From the cell containing the given text, extract its center point as (x, y) coordinate. 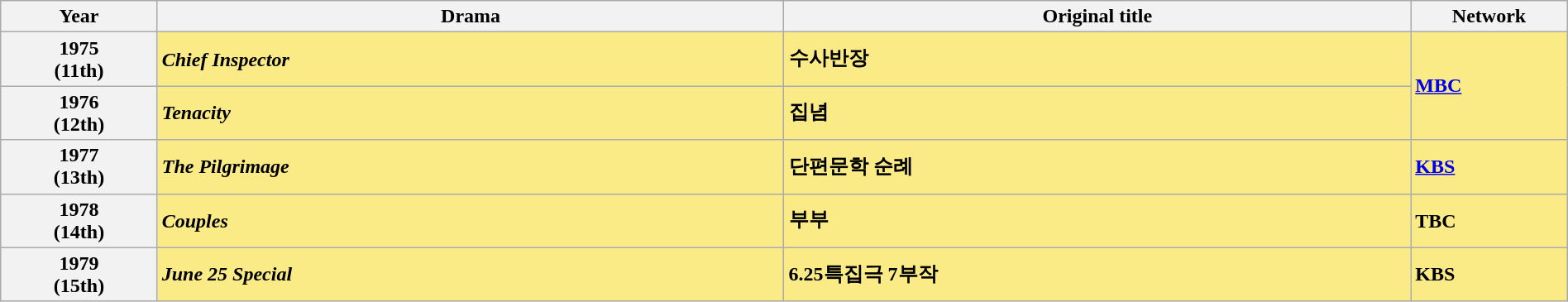
집념 (1097, 113)
June 25 Special (471, 275)
1977(13th) (79, 167)
부부 (1097, 220)
수사반장 (1097, 60)
1978(14th) (79, 220)
Network (1489, 17)
1979(15th) (79, 275)
Tenacity (471, 113)
Drama (471, 17)
Couples (471, 220)
The Pilgrimage (471, 167)
TBC (1489, 220)
Chief Inspector (471, 60)
단편문학 순례 (1097, 167)
MBC (1489, 86)
Year (79, 17)
Original title (1097, 17)
1976(12th) (79, 113)
6.25특집극 7부작 (1097, 275)
1975(11th) (79, 60)
